Detect which cell encompasses the target text, then output its (x, y) center coordinate. 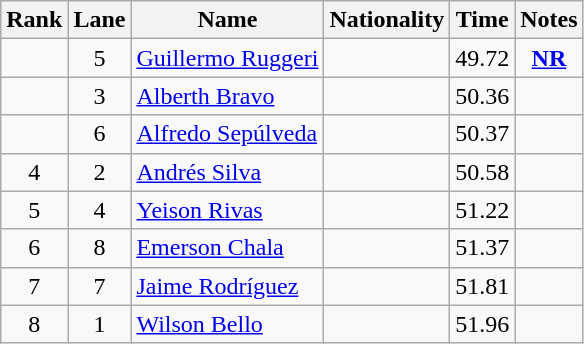
51.96 (482, 324)
Time (482, 20)
50.37 (482, 134)
50.36 (482, 96)
Guillermo Ruggeri (228, 58)
51.22 (482, 210)
Alfredo Sepúlveda (228, 134)
Andrés Silva (228, 172)
51.81 (482, 286)
51.37 (482, 248)
Wilson Bello (228, 324)
1 (100, 324)
NR (549, 58)
Nationality (387, 20)
Name (228, 20)
50.58 (482, 172)
Jaime Rodríguez (228, 286)
Alberth Bravo (228, 96)
2 (100, 172)
Emerson Chala (228, 248)
Notes (549, 20)
Rank (34, 20)
49.72 (482, 58)
Lane (100, 20)
3 (100, 96)
Yeison Rivas (228, 210)
